Identify which cell holds the provided text, then report its [x, y] central coordinate. 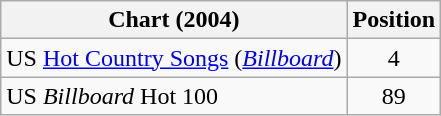
US Billboard Hot 100 [174, 96]
89 [394, 96]
US Hot Country Songs (Billboard) [174, 58]
4 [394, 58]
Chart (2004) [174, 20]
Position [394, 20]
